Scan for the cell matching the given text and deliver its [X, Y] coordinate at center. 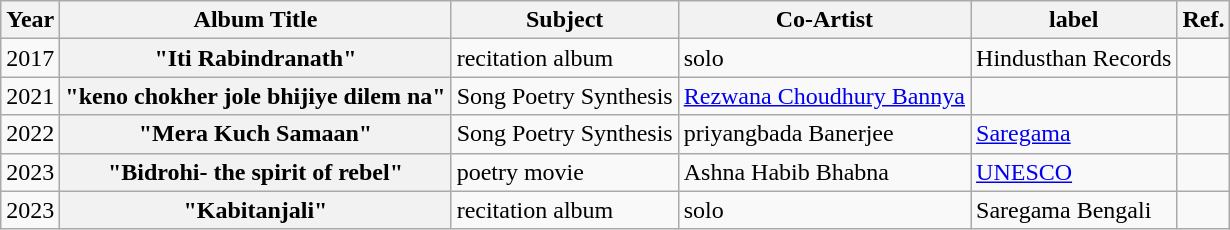
2021 [30, 96]
priyangbada Banerjee [824, 134]
"Kabitanjali" [256, 210]
2017 [30, 58]
Subject [564, 20]
Ref. [1204, 20]
Rezwana Choudhury Bannya [824, 96]
Hindusthan Records [1074, 58]
"Bidrohi- the spirit of rebel" [256, 172]
2022 [30, 134]
Saregama [1074, 134]
Co-Artist [824, 20]
Year [30, 20]
Ashna Habib Bhabna [824, 172]
UNESCO [1074, 172]
label [1074, 20]
"Mera Kuch Samaan" [256, 134]
Saregama Bengali [1074, 210]
"keno chokher jole bhijiye dilem na" [256, 96]
"Iti Rabindranath" [256, 58]
Album Title [256, 20]
poetry movie [564, 172]
